Return (x, y) of the center of cell containing provided text 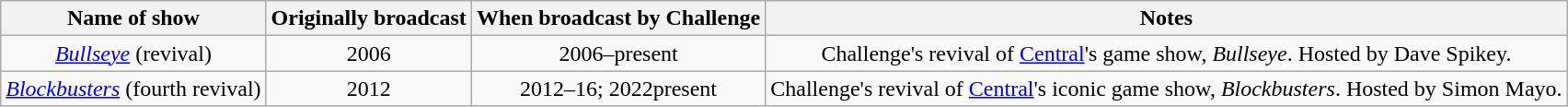
When broadcast by Challenge (618, 18)
Blockbusters (fourth revival) (133, 89)
2012 (368, 89)
Challenge's revival of Central's iconic game show, Blockbusters. Hosted by Simon Mayo. (1167, 89)
Name of show (133, 18)
2006 (368, 53)
Challenge's revival of Central's game show, Bullseye. Hosted by Dave Spikey. (1167, 53)
2006–present (618, 53)
2012–16; 2022present (618, 89)
Bullseye (revival) (133, 53)
Notes (1167, 18)
Originally broadcast (368, 18)
